Return [X, Y] of the center of cell containing provided text 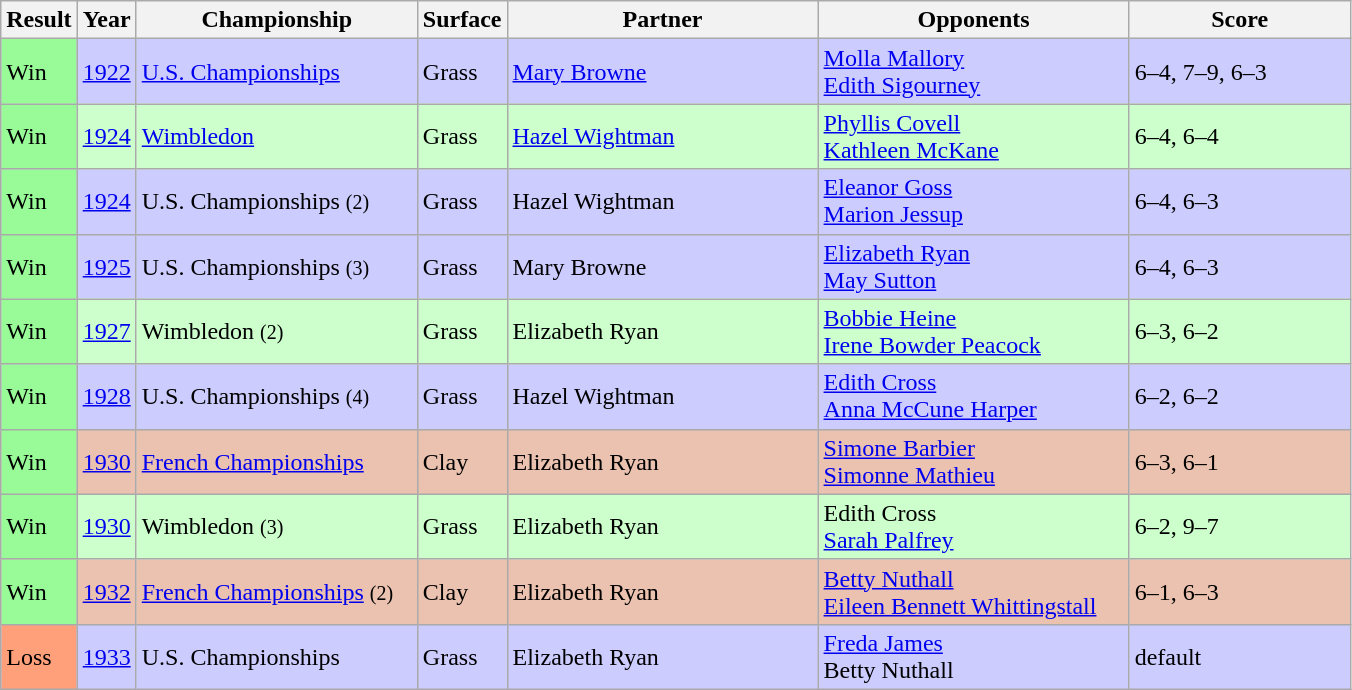
1933 [106, 656]
Result [39, 20]
Molla Mallory Edith Sigourney [974, 72]
Score [1240, 20]
French Championships [276, 462]
Edith Cross Anna McCune Harper [974, 396]
6–1, 6–3 [1240, 592]
6–2, 6–2 [1240, 396]
Championship [276, 20]
Eleanor Goss Marion Jessup [974, 202]
6–4, 6–4 [1240, 136]
U.S. Championships (2) [276, 202]
Wimbledon (3) [276, 526]
default [1240, 656]
Wimbledon (2) [276, 332]
Loss [39, 656]
1925 [106, 266]
Opponents [974, 20]
Surface [462, 20]
6–3, 6–2 [1240, 332]
1932 [106, 592]
Bobbie Heine Irene Bowder Peacock [974, 332]
Freda James Betty Nuthall [974, 656]
Edith Cross Sarah Palfrey [974, 526]
1927 [106, 332]
Elizabeth Ryan May Sutton [974, 266]
U.S. Championships (4) [276, 396]
Partner [662, 20]
6–3, 6–1 [1240, 462]
6–4, 7–9, 6–3 [1240, 72]
U.S. Championships (3) [276, 266]
Simone Barbier Simonne Mathieu [974, 462]
Year [106, 20]
Phyllis Covell Kathleen McKane [974, 136]
1922 [106, 72]
6–2, 9–7 [1240, 526]
Betty Nuthall Eileen Bennett Whittingstall [974, 592]
Wimbledon [276, 136]
1928 [106, 396]
French Championships (2) [276, 592]
